From the cell containing the given text, extract its center point as (X, Y) coordinate. 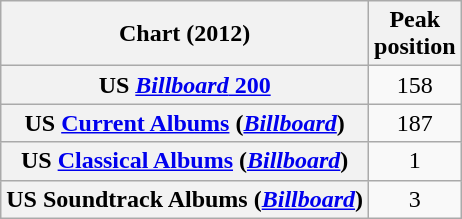
US Current Albums (Billboard) (185, 123)
1 (415, 161)
US Soundtrack Albums (Billboard) (185, 199)
3 (415, 199)
158 (415, 85)
Chart (2012) (185, 34)
US Billboard 200 (185, 85)
Peakposition (415, 34)
US Classical Albums (Billboard) (185, 161)
187 (415, 123)
